Capture the cell that displays the provided text and extract its (X, Y) central coordinate. 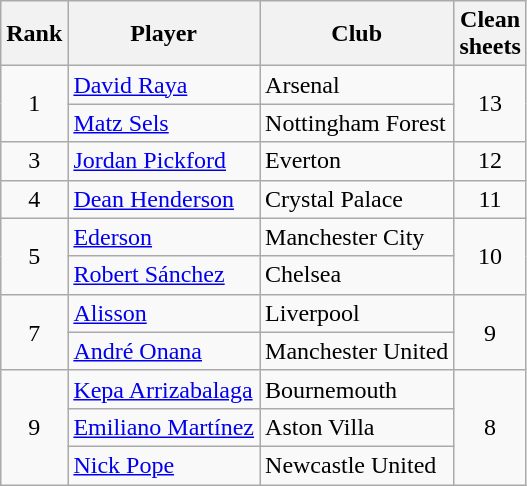
4 (34, 199)
Newcastle United (357, 465)
Chelsea (357, 275)
Aston Villa (357, 427)
Club (357, 34)
Liverpool (357, 313)
1 (34, 104)
Ederson (164, 237)
Jordan Pickford (164, 161)
10 (490, 256)
Manchester United (357, 351)
Cleansheets (490, 34)
Player (164, 34)
7 (34, 332)
12 (490, 161)
David Raya (164, 85)
Manchester City (357, 237)
Dean Henderson (164, 199)
Matz Sels (164, 123)
Rank (34, 34)
Arsenal (357, 85)
Kepa Arrizabalaga (164, 389)
11 (490, 199)
André Onana (164, 351)
Nottingham Forest (357, 123)
Alisson (164, 313)
8 (490, 427)
13 (490, 104)
3 (34, 161)
5 (34, 256)
Robert Sánchez (164, 275)
Nick Pope (164, 465)
Crystal Palace (357, 199)
Everton (357, 161)
Emiliano Martínez (164, 427)
Bournemouth (357, 389)
